Detect which cell encompasses the target text, then output its [X, Y] center coordinate. 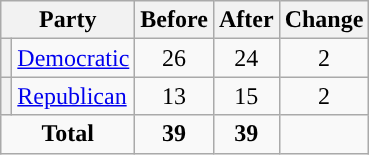
Democratic [74, 58]
24 [246, 58]
Republican [74, 96]
Before [174, 20]
Total [68, 134]
26 [174, 58]
Party [68, 20]
Change [324, 20]
13 [174, 96]
15 [246, 96]
After [246, 20]
